Return [x, y] of the center of cell containing provided text 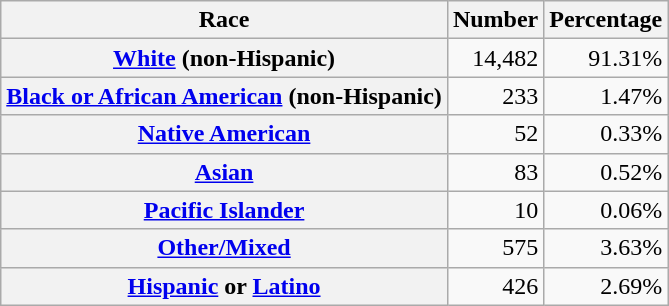
Pacific Islander [224, 210]
91.31% [606, 58]
Other/Mixed [224, 248]
Race [224, 20]
3.63% [606, 248]
1.47% [606, 96]
0.06% [606, 210]
233 [495, 96]
Hispanic or Latino [224, 286]
Number [495, 20]
10 [495, 210]
2.69% [606, 286]
0.52% [606, 172]
426 [495, 286]
83 [495, 172]
Black or African American (non-Hispanic) [224, 96]
Asian [224, 172]
14,482 [495, 58]
Percentage [606, 20]
White (non-Hispanic) [224, 58]
Native American [224, 134]
0.33% [606, 134]
575 [495, 248]
52 [495, 134]
